From the cell containing the given text, extract its center point as [X, Y] coordinate. 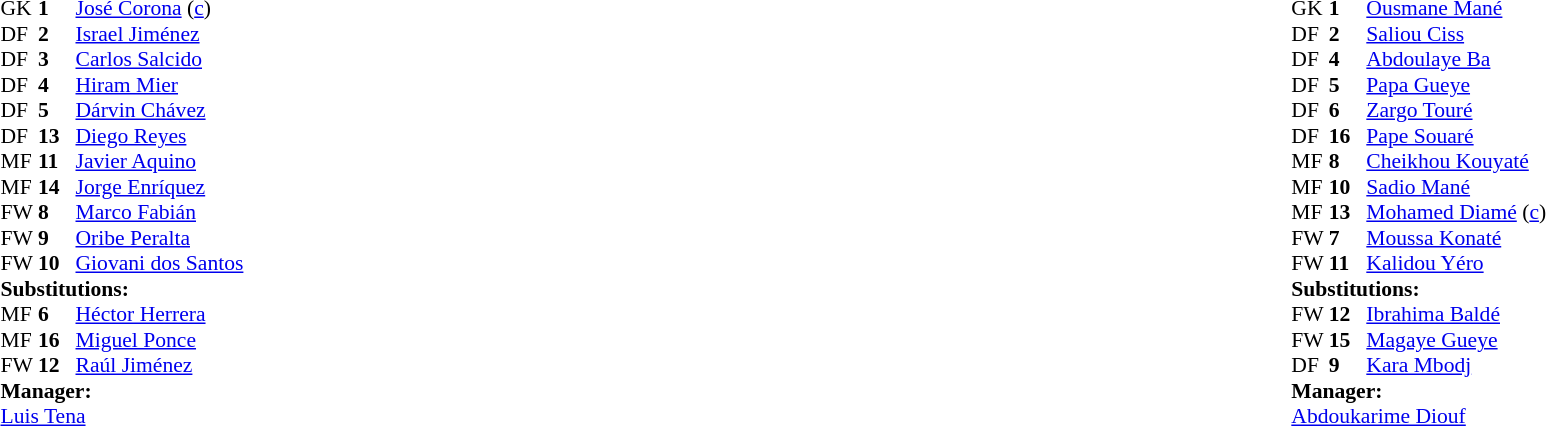
Cheikhou Kouyaté [1456, 161]
Héctor Herrera [160, 315]
Kalidou Yéro [1456, 263]
Diego Reyes [160, 136]
Giovani dos Santos [160, 263]
Ibrahima Baldé [1456, 315]
Sadio Mané [1456, 187]
Carlos Salcido [160, 59]
Javier Aquino [160, 161]
Oribe Peralta [160, 238]
Abdoulaye Ba [1456, 59]
Israel Jiménez [160, 34]
Saliou Ciss [1456, 34]
Mohamed Diamé (c) [1456, 213]
Zargo Touré [1456, 111]
Papa Gueye [1456, 85]
3 [57, 59]
Marco Fabián [160, 213]
Magaye Gueye [1456, 340]
Hiram Mier [160, 85]
Moussa Konaté [1456, 238]
15 [1348, 340]
Kara Mbodj [1456, 365]
7 [1348, 238]
Pape Souaré [1456, 136]
Dárvin Chávez [160, 111]
Jorge Enríquez [160, 187]
14 [57, 187]
Raúl Jiménez [160, 365]
Miguel Ponce [160, 340]
